Return [x, y] of the center of cell containing provided text 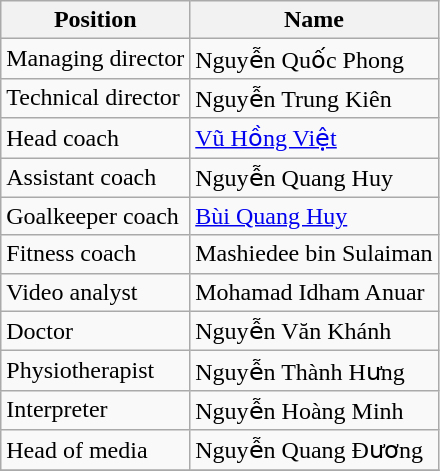
Name [314, 20]
Bùi Quang Huy [314, 216]
Nguyễn Văn Khánh [314, 331]
Nguyễn Quang Đương [314, 450]
Vũ Hồng Việt [314, 138]
Nguyễn Hoàng Minh [314, 410]
Physiotherapist [96, 371]
Interpreter [96, 410]
Position [96, 20]
Video analyst [96, 292]
Managing director [96, 59]
Head of media [96, 450]
Doctor [96, 331]
Technical director [96, 98]
Mohamad Idham Anuar [314, 292]
Goalkeeper coach [96, 216]
Mashiedee bin Sulaiman [314, 254]
Nguyễn Quang Huy [314, 178]
Nguyễn Quốc Phong [314, 59]
Fitness coach [96, 254]
Head coach [96, 138]
Nguyễn Trung Kiên [314, 98]
Assistant coach [96, 178]
Nguyễn Thành Hưng [314, 371]
